Search for the cell housing the specified text and yield its (x, y) center coordinate. 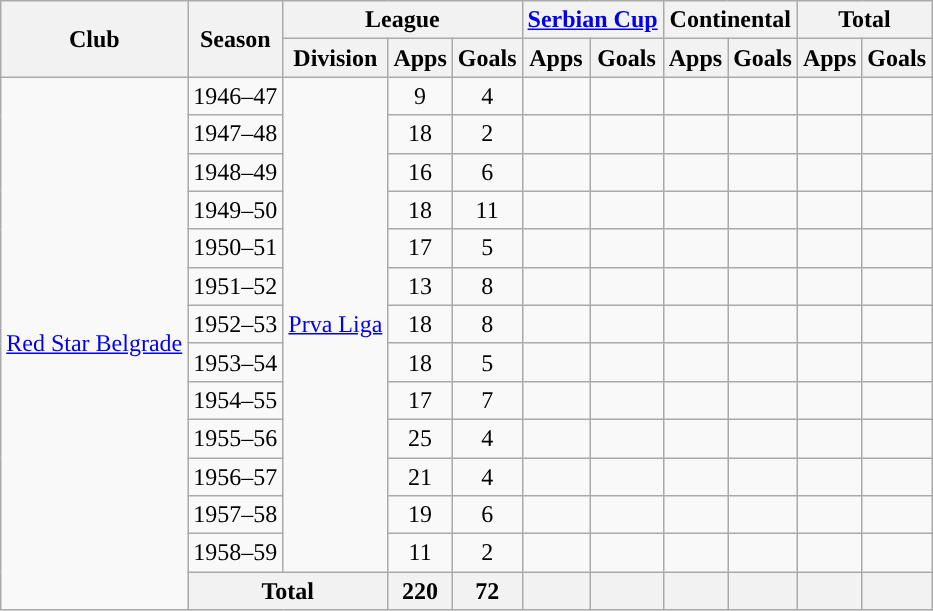
7 (487, 400)
Continental (730, 20)
1949–50 (236, 210)
1957–58 (236, 515)
13 (420, 286)
Club (94, 39)
1958–59 (236, 553)
Prva Liga (336, 324)
Season (236, 39)
25 (420, 438)
21 (420, 477)
1948–49 (236, 172)
League (402, 20)
Division (336, 58)
16 (420, 172)
72 (487, 591)
1951–52 (236, 286)
1953–54 (236, 362)
9 (420, 96)
Serbian Cup (592, 20)
1952–53 (236, 324)
1950–51 (236, 248)
1956–57 (236, 477)
1954–55 (236, 400)
Red Star Belgrade (94, 344)
1946–47 (236, 96)
220 (420, 591)
19 (420, 515)
1947–48 (236, 134)
1955–56 (236, 438)
